Provide the [x, y] coordinate of the cell's center where the given text is located.  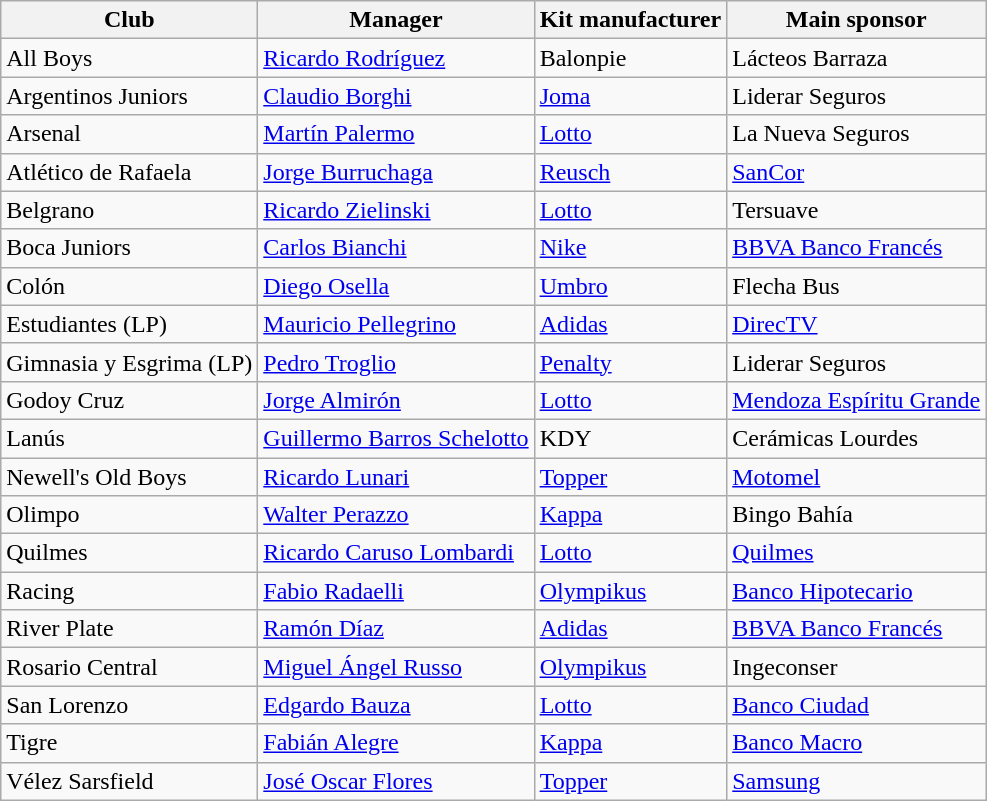
Ingeconser [856, 667]
Jorge Almirón [396, 400]
Banco Macro [856, 743]
Ricardo Zielinski [396, 210]
Colón [130, 286]
Motomel [856, 477]
José Oscar Flores [396, 781]
Penalty [630, 362]
Racing [130, 591]
Ricardo Caruso Lombardi [396, 553]
Lácteos Barraza [856, 58]
Ricardo Rodríguez [396, 58]
Cerámicas Lourdes [856, 438]
SanCor [856, 172]
Walter Perazzo [396, 515]
Tersuave [856, 210]
Gimnasia y Esgrima (LP) [130, 362]
Bingo Bahía [856, 515]
All Boys [130, 58]
Diego Osella [396, 286]
Mendoza Espíritu Grande [856, 400]
La Nueva Seguros [856, 134]
Claudio Borghi [396, 96]
Ricardo Lunari [396, 477]
San Lorenzo [130, 705]
Olimpo [130, 515]
Vélez Sarsfield [130, 781]
Reusch [630, 172]
Miguel Ángel Russo [396, 667]
Joma [630, 96]
Martín Palermo [396, 134]
Mauricio Pellegrino [396, 324]
Pedro Troglio [396, 362]
Balonpie [630, 58]
KDY [630, 438]
Club [130, 20]
Newell's Old Boys [130, 477]
Flecha Bus [856, 286]
Main sponsor [856, 20]
Banco Hipotecario [856, 591]
Banco Ciudad [856, 705]
Nike [630, 248]
Atlético de Rafaela [130, 172]
Umbro [630, 286]
Jorge Burruchaga [396, 172]
Manager [396, 20]
Edgardo Bauza [396, 705]
Carlos Bianchi [396, 248]
Argentinos Juniors [130, 96]
Belgrano [130, 210]
Arsenal [130, 134]
Fabio Radaelli [396, 591]
Godoy Cruz [130, 400]
Boca Juniors [130, 248]
Tigre [130, 743]
River Plate [130, 629]
DirecTV [856, 324]
Kit manufacturer [630, 20]
Lanús [130, 438]
Guillermo Barros Schelotto [396, 438]
Estudiantes (LP) [130, 324]
Samsung [856, 781]
Rosario Central [130, 667]
Ramón Díaz [396, 629]
Fabián Alegre [396, 743]
